Extract the (X, Y) coordinate from the center of the cell holding the provided text.  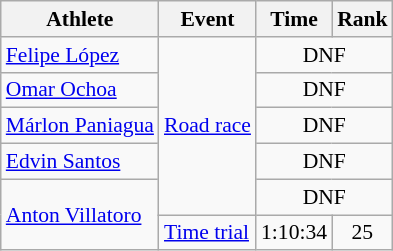
Time trial (208, 233)
Anton Villatoro (80, 214)
Edvin Santos (80, 162)
Felipe López (80, 55)
Márlon Paniagua (80, 126)
Rank (362, 19)
Athlete (80, 19)
Time (294, 19)
Event (208, 19)
1:10:34 (294, 233)
Road race (208, 126)
Omar Ochoa (80, 90)
25 (362, 233)
